Provide the (X, Y) coordinate of the cell's center where the given text is located.  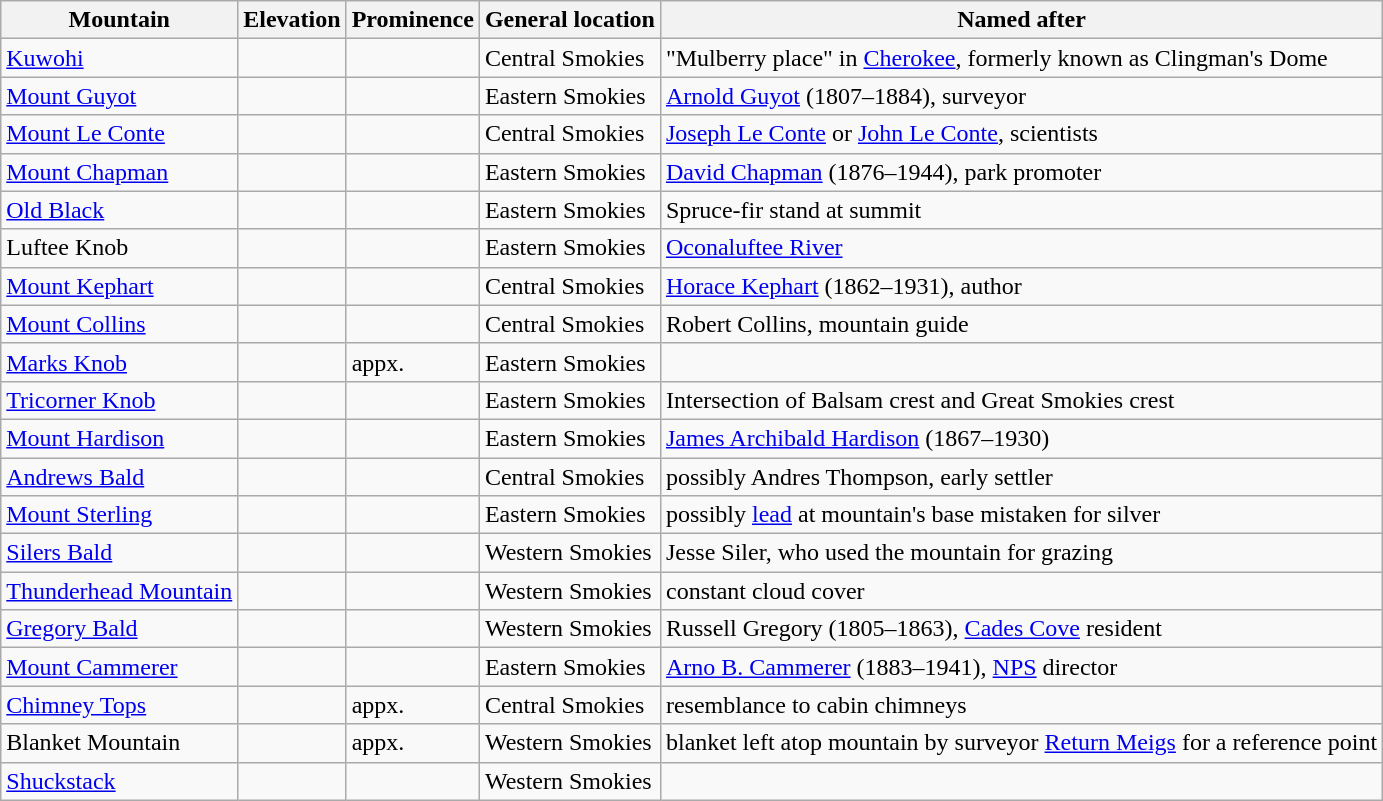
"Mulberry place" in Cherokee, formerly known as Clingman's Dome (1021, 58)
Mount Sterling (120, 515)
Old Black (120, 210)
Elevation (292, 20)
Gregory Bald (120, 629)
Kuwohi (120, 58)
Mount Chapman (120, 172)
Mount Collins (120, 324)
Joseph Le Conte or John Le Conte, scientists (1021, 134)
Mount Guyot (120, 96)
resemblance to cabin chimneys (1021, 705)
Mount Le Conte (120, 134)
Mount Kephart (120, 286)
Prominence (412, 20)
Intersection of Balsam crest and Great Smokies crest (1021, 400)
Andrews Bald (120, 477)
Named after (1021, 20)
Luftee Knob (120, 248)
constant cloud cover (1021, 591)
David Chapman (1876–1944), park promoter (1021, 172)
Arno B. Cammerer (1883–1941), NPS director (1021, 667)
Mountain (120, 20)
James Archibald Hardison (1867–1930) (1021, 438)
possibly lead at mountain's base mistaken for silver (1021, 515)
Russell Gregory (1805–1863), Cades Cove resident (1021, 629)
Spruce-fir stand at summit (1021, 210)
Mount Hardison (120, 438)
Tricorner Knob (120, 400)
Chimney Tops (120, 705)
Oconaluftee River (1021, 248)
Thunderhead Mountain (120, 591)
blanket left atop mountain by surveyor Return Meigs for a reference point (1021, 743)
Robert Collins, mountain guide (1021, 324)
General location (570, 20)
possibly Andres Thompson, early settler (1021, 477)
Arnold Guyot (1807–1884), surveyor (1021, 96)
Mount Cammerer (120, 667)
Shuckstack (120, 781)
Blanket Mountain (120, 743)
Jesse Siler, who used the mountain for grazing (1021, 553)
Horace Kephart (1862–1931), author (1021, 286)
Silers Bald (120, 553)
Marks Knob (120, 362)
